Scan for the cell matching the given text and deliver its (x, y) coordinate at center. 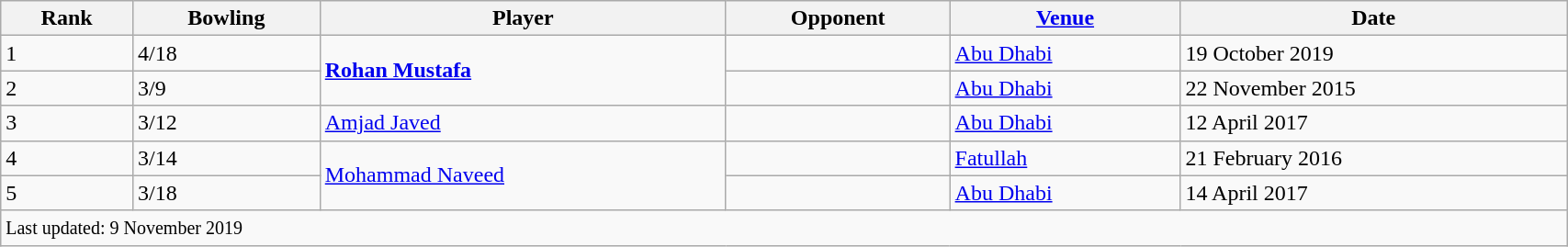
2 (67, 88)
Mohammad Naveed (523, 175)
14 April 2017 (1374, 193)
3/14 (227, 158)
Rohan Mustafa (523, 71)
Venue (1066, 18)
12 April 2017 (1374, 123)
19 October 2019 (1374, 53)
4 (67, 158)
1 (67, 53)
3 (67, 123)
21 February 2016 (1374, 158)
3/12 (227, 123)
4/18 (227, 53)
22 November 2015 (1374, 88)
Bowling (227, 18)
3/18 (227, 193)
Date (1374, 18)
Last updated: 9 November 2019 (784, 228)
Opponent (838, 18)
3/9 (227, 88)
Player (523, 18)
5 (67, 193)
Rank (67, 18)
Fatullah (1066, 158)
Amjad Javed (523, 123)
